Scan for the cell matching the given text and deliver its [x, y] coordinate at center. 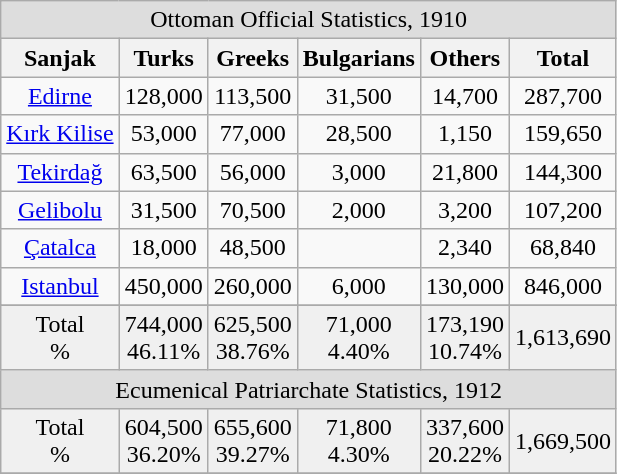
71,0004.40% [358, 338]
450,000 [164, 286]
Edirne [60, 96]
Others [464, 58]
Turks [164, 58]
107,200 [562, 210]
70,500 [252, 210]
625,50038.76% [252, 338]
Total % [60, 338]
144,300 [562, 172]
Gelibolu [60, 210]
337,60020.22% [464, 440]
130,000 [464, 286]
173,19010.74% [464, 338]
14,700 [464, 96]
56,000 [252, 172]
Bulgarians [358, 58]
1,669,500 [562, 440]
63,500 [164, 172]
6,000 [358, 286]
18,000 [164, 248]
68,840 [562, 248]
1,613,690 [562, 338]
Sanjak [60, 58]
Istanbul [60, 286]
2,000 [358, 210]
Kırk Kilise [60, 134]
Ecumenical Patriarchate Statistics, 1912 [309, 389]
846,000 [562, 286]
3,200 [464, 210]
744,00046.11% [164, 338]
128,000 [164, 96]
Çatalca [60, 248]
2,340 [464, 248]
Total [562, 58]
113,500 [252, 96]
Tekirdağ [60, 172]
71,8004.30% [358, 440]
604,50036.20% [164, 440]
1,150 [464, 134]
53,000 [164, 134]
21,800 [464, 172]
159,650 [562, 134]
287,700 [562, 96]
Ottoman Official Statistics, 1910 [309, 20]
Greeks [252, 58]
48,500 [252, 248]
3,000 [358, 172]
260,000 [252, 286]
655,60039.27% [252, 440]
28,500 [358, 134]
77,000 [252, 134]
Total% [60, 440]
